Scan for the cell matching the given text and deliver its (X, Y) coordinate at center. 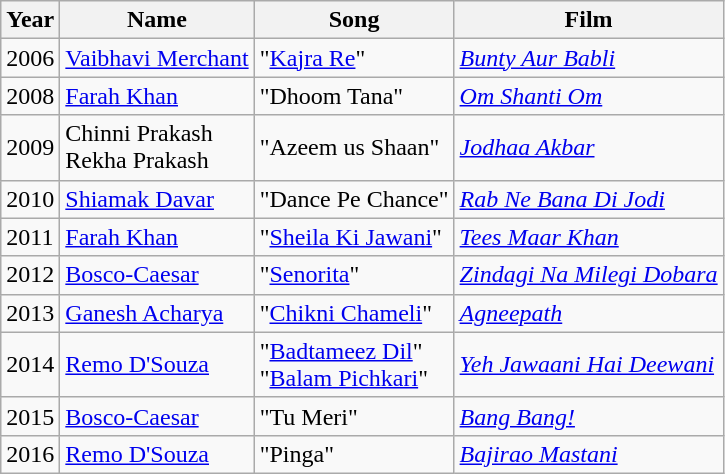
Bajirao Mastani (588, 454)
Name (157, 20)
"Tu Meri" (354, 416)
2010 (30, 199)
"Sheila Ki Jawani" (354, 237)
Agneepath (588, 313)
2013 (30, 313)
"Dance Pe Chance" (354, 199)
Rab Ne Bana Di Jodi (588, 199)
"Chikni Chameli" (354, 313)
2009 (30, 148)
"Badtameez Dil" "Balam Pichkari" (354, 364)
Year (30, 20)
"Senorita" (354, 275)
2011 (30, 237)
Chinni Prakash Rekha Prakash (157, 148)
2006 (30, 58)
Film (588, 20)
"Dhoom Tana" (354, 96)
Om Shanti Om (588, 96)
2014 (30, 364)
"Pinga" (354, 454)
Vaibhavi Merchant (157, 58)
Jodhaa Akbar (588, 148)
Tees Maar Khan (588, 237)
2015 (30, 416)
Song (354, 20)
2008 (30, 96)
Bunty Aur Babli (588, 58)
"Azeem us Shaan" (354, 148)
Bang Bang! (588, 416)
"Kajra Re" (354, 58)
Shiamak Davar (157, 199)
2016 (30, 454)
Ganesh Acharya (157, 313)
Zindagi Na Milegi Dobara (588, 275)
Yeh Jawaani Hai Deewani (588, 364)
2012 (30, 275)
